For the text-containing cell, return its midpoint in [x, y] coordinate format. 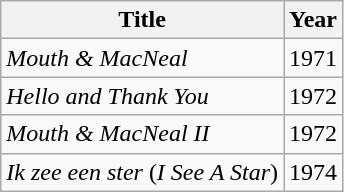
Hello and Thank You [142, 96]
Mouth & MacNeal [142, 58]
1974 [314, 172]
Title [142, 20]
1971 [314, 58]
Year [314, 20]
Mouth & MacNeal II [142, 134]
Ik zee een ster (I See A Star) [142, 172]
